Find where the given text appears and provide that cell's center as [x, y] coordinate. 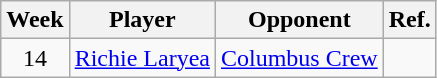
Player [142, 20]
Columbus Crew [299, 58]
14 [35, 58]
Richie Laryea [142, 58]
Ref. [410, 20]
Week [35, 20]
Opponent [299, 20]
